Scan for the cell matching the given text and deliver its [X, Y] coordinate at center. 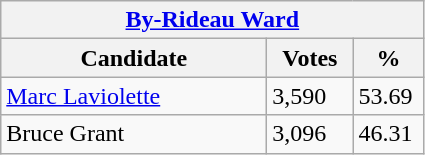
Bruce Grant [134, 134]
46.31 [388, 134]
53.69 [388, 96]
3,590 [310, 96]
Votes [310, 58]
3,096 [310, 134]
% [388, 58]
Candidate [134, 58]
Marc Laviolette [134, 96]
By-Rideau Ward [212, 20]
